Return the (x, y) coordinate for the center point of the cell that contains the specified text.  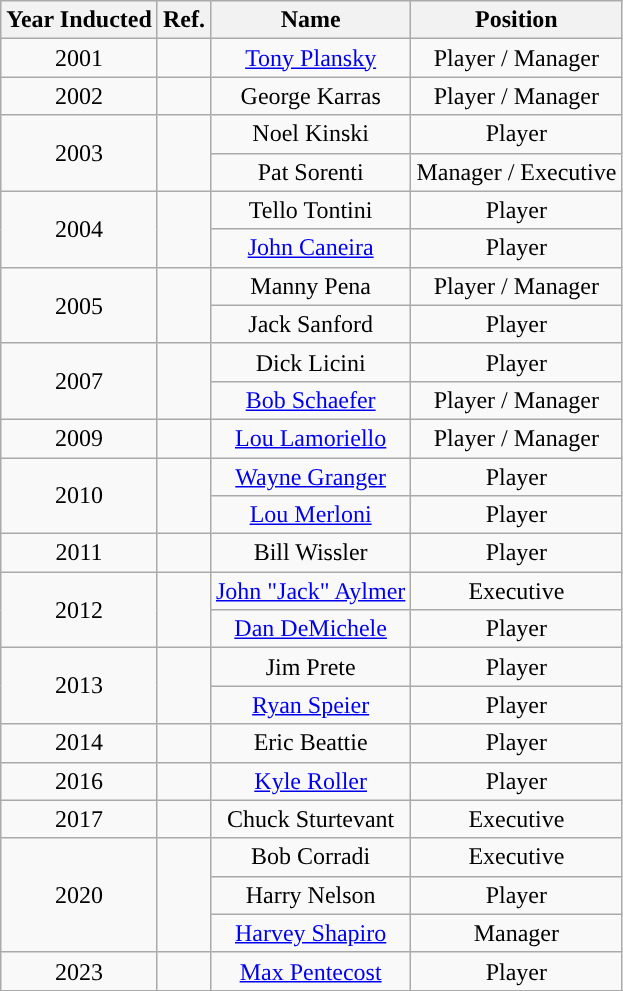
Manager (516, 933)
Ryan Speier (310, 705)
Ref. (184, 20)
Pat Sorenti (310, 172)
2012 (80, 610)
2003 (80, 153)
Tello Tontini (310, 210)
Wayne Granger (310, 477)
Position (516, 20)
Dan DeMichele (310, 629)
Harvey Shapiro (310, 933)
Kyle Roller (310, 781)
2007 (80, 381)
2016 (80, 781)
George Karras (310, 96)
Tony Plansky (310, 58)
2005 (80, 305)
2002 (80, 96)
2020 (80, 895)
2010 (80, 496)
2013 (80, 686)
Manager / Executive (516, 172)
Dick Licini (310, 362)
2014 (80, 743)
Harry Nelson (310, 895)
Lou Merloni (310, 515)
Chuck Sturtevant (310, 819)
John "Jack" Aylmer (310, 591)
Year Inducted (80, 20)
Bob Schaefer (310, 400)
John Caneira (310, 248)
Lou Lamoriello (310, 438)
2004 (80, 229)
Name (310, 20)
Max Pentecost (310, 971)
Manny Pena (310, 286)
Jack Sanford (310, 324)
2023 (80, 971)
Noel Kinski (310, 134)
Jim Prete (310, 667)
2001 (80, 58)
2011 (80, 553)
2009 (80, 438)
Bob Corradi (310, 857)
Eric Beattie (310, 743)
2017 (80, 819)
Bill Wissler (310, 553)
